Return (x, y) of the center of cell containing provided text 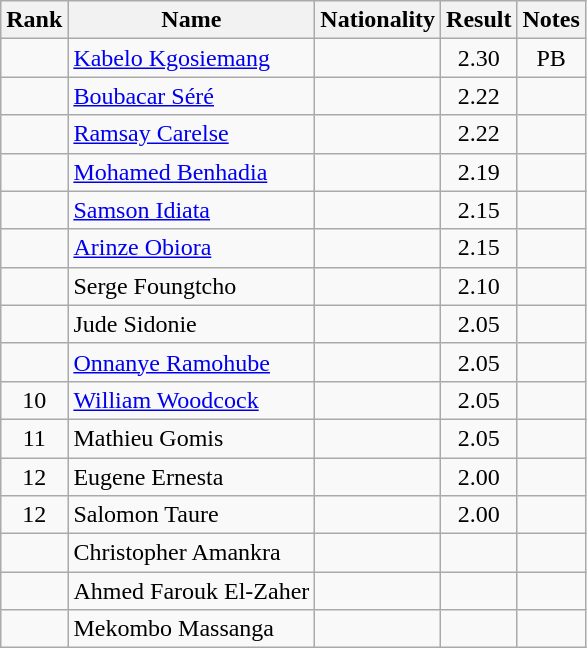
2.30 (479, 58)
Boubacar Séré (192, 96)
Kabelo Kgosiemang (192, 58)
William Woodcock (192, 400)
Salomon Taure (192, 515)
Nationality (378, 20)
Onnanye Ramohube (192, 362)
Samson Idiata (192, 210)
Christopher Amankra (192, 553)
Jude Sidonie (192, 324)
Result (479, 20)
Rank (34, 20)
11 (34, 438)
Ramsay Carelse (192, 134)
Ahmed Farouk El-Zaher (192, 591)
Eugene Ernesta (192, 477)
PB (551, 58)
2.10 (479, 286)
Mohamed Benhadia (192, 172)
2.19 (479, 172)
Name (192, 20)
Mekombo Massanga (192, 629)
10 (34, 400)
Notes (551, 20)
Mathieu Gomis (192, 438)
Arinze Obiora (192, 248)
Serge Foungtcho (192, 286)
